Identify which cell holds the provided text, then report its [X, Y] central coordinate. 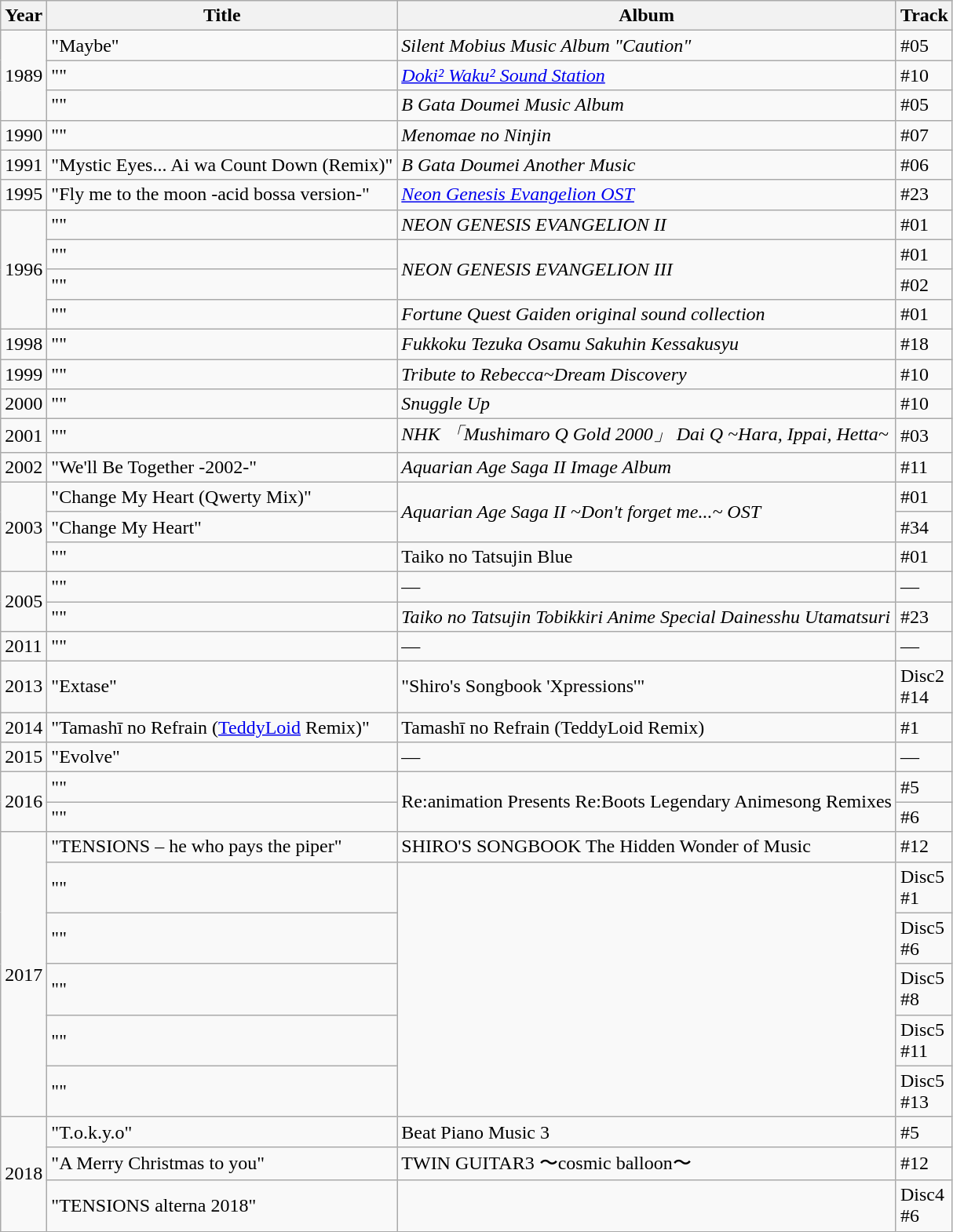
Disc5#13 [924, 1091]
Menomae no Ninjin [647, 135]
"Evolve" [222, 757]
Track [924, 16]
Disc4#6 [924, 1205]
"Shiro's Songbook 'Xpressions'" [647, 687]
NEON GENESIS EVANGELION III [647, 269]
2005 [24, 601]
1990 [24, 135]
Year [24, 16]
"Fly me to the moon -acid bossa version-" [222, 195]
1989 [24, 75]
Re:animation Presents Re:Boots Legendary Animesong Remixes [647, 802]
#02 [924, 284]
"A Merry Christmas to you" [222, 1163]
Taiko no Tatsujin Blue [647, 556]
Album [647, 16]
#34 [924, 527]
NEON GENESIS EVANGELION II [647, 224]
2018 [24, 1174]
2000 [24, 404]
"We'll Be Together -2002-" [222, 467]
2003 [24, 527]
#18 [924, 344]
NHK 「Mushimaro Q Gold 2000」 Dai Q ~Hara, Ippai, Hetta~ [647, 436]
#11 [924, 467]
Tamashī no Refrain (TeddyLoid Remix) [647, 727]
Beat Piano Music 3 [647, 1132]
1991 [24, 165]
"Mystic Eyes... Ai wa Count Down (Remix)" [222, 165]
Disc5#11 [924, 1041]
Doki² Waku² Sound Station [647, 75]
B Gata Doumei Music Album [647, 105]
2015 [24, 757]
"Change My Heart" [222, 527]
Neon Genesis Evangelion OST [647, 195]
2016 [24, 802]
SHIRO'S SONGBOOK The Hidden Wonder of Music [647, 847]
"TENSIONS – he who pays the piper" [222, 847]
B Gata Doumei Another Music [647, 165]
#07 [924, 135]
#03 [924, 436]
Snuggle Up [647, 404]
Fukkoku Tezuka Osamu Sakuhin Kessakusyu [647, 344]
2013 [24, 687]
Disc5#6 [924, 939]
Tribute to Rebecca~Dream Discovery [647, 374]
"Maybe" [222, 46]
1995 [24, 195]
Disc5#8 [924, 989]
1996 [24, 269]
2014 [24, 727]
Fortune Quest Gaiden original sound collection [647, 314]
#1 [924, 727]
"T.o.k.y.o" [222, 1132]
Aquarian Age Saga II Image Album [647, 467]
"Change My Heart (Qwerty Mix)" [222, 497]
1999 [24, 374]
1998 [24, 344]
2001 [24, 436]
Taiko no Tatsujin Tobikkiri Anime Special Dainesshu Utamatsuri [647, 616]
2011 [24, 647]
Aquarian Age Saga II ~Don't forget me...~ OST [647, 512]
TWIN GUITAR3 〜cosmic balloon〜 [647, 1163]
"TENSIONS alterna 2018" [222, 1205]
Disc5#1 [924, 887]
2017 [24, 975]
#06 [924, 165]
2002 [24, 467]
"Tamashī no Refrain (TeddyLoid Remix)" [222, 727]
"Extase" [222, 687]
Title [222, 16]
Disc2#14 [924, 687]
#6 [924, 817]
Silent Mobius Music Album "Caution" [647, 46]
